From the cell containing the given text, extract its center point as (x, y) coordinate. 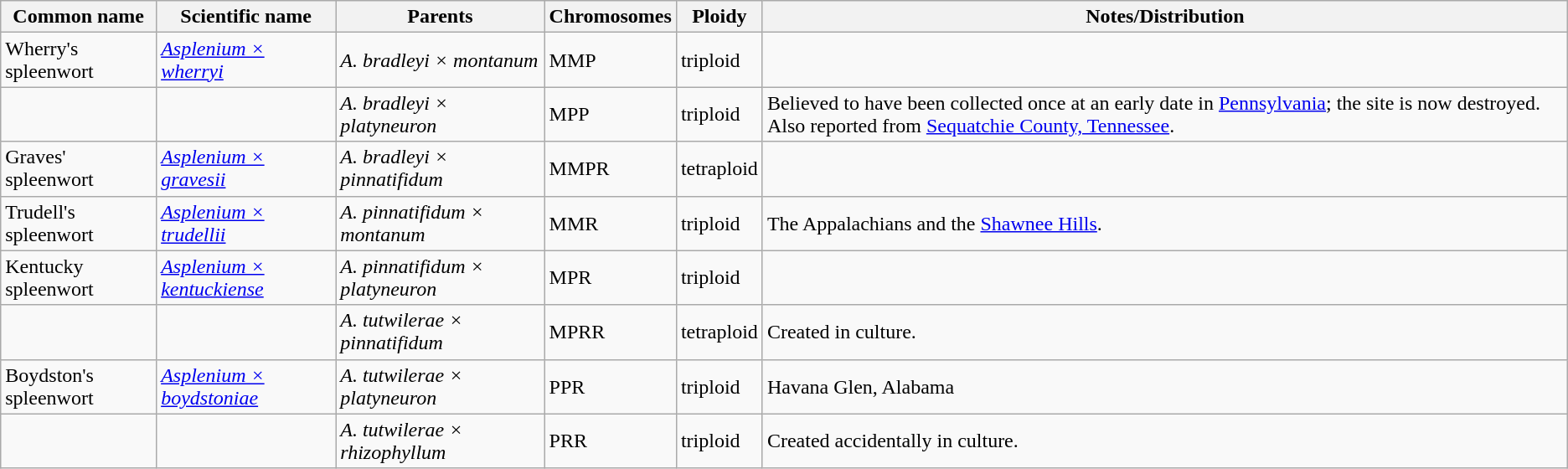
A. tutwilerae × platyneuron (441, 387)
Believed to have been collected once at an early date in Pennsylvania; the site is now destroyed. Also reported from Sequatchie County, Tennessee. (1164, 114)
Chromosomes (610, 17)
Havana Glen, Alabama (1164, 387)
A. pinnatifidum × platyneuron (441, 278)
MMP (610, 60)
A. bradleyi × montanum (441, 60)
MPRR (610, 332)
The Appalachians and the Shawnee Hills. (1164, 223)
Parents (441, 17)
Asplenium × kentuckiense (246, 278)
Asplenium × wherryi (246, 60)
Graves' spleenwort (79, 169)
A. bradleyi × platyneuron (441, 114)
MMR (610, 223)
Created accidentally in culture. (1164, 441)
Asplenium × gravesii (246, 169)
Boydston's spleenwort (79, 387)
A. bradleyi × pinnatifidum (441, 169)
Scientific name (246, 17)
Kentucky spleenwort (79, 278)
PPR (610, 387)
A. tutwilerae × pinnatifidum (441, 332)
A. pinnatifidum × montanum (441, 223)
Common name (79, 17)
Trudell's spleenwort (79, 223)
A. tutwilerae × rhizophyllum (441, 441)
MPR (610, 278)
MMPR (610, 169)
Asplenium × trudellii (246, 223)
MPP (610, 114)
Created in culture. (1164, 332)
PRR (610, 441)
Ploidy (719, 17)
Wherry's spleenwort (79, 60)
Notes/Distribution (1164, 17)
Asplenium × boydstoniae (246, 387)
